Find where the given text appears and provide that cell's center as [x, y] coordinate. 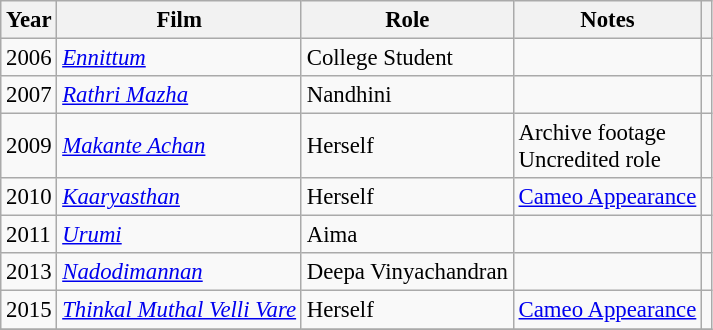
Film [179, 20]
2010 [29, 197]
Aima [407, 235]
Rathri Mazha [179, 95]
2011 [29, 235]
Nadodimannan [179, 273]
Role [407, 20]
Thinkal Muthal Velli Vare [179, 310]
2006 [29, 58]
2015 [29, 310]
Notes [607, 20]
2009 [29, 146]
College Student [407, 58]
Makante Achan [179, 146]
2007 [29, 95]
Ennittum [179, 58]
Archive footage Uncredited role [607, 146]
Year [29, 20]
Nandhini [407, 95]
Urumi [179, 235]
Kaaryasthan [179, 197]
2013 [29, 273]
Deepa Vinyachandran [407, 273]
